Output the (x, y) coordinate of the center of the cell containing the given text.  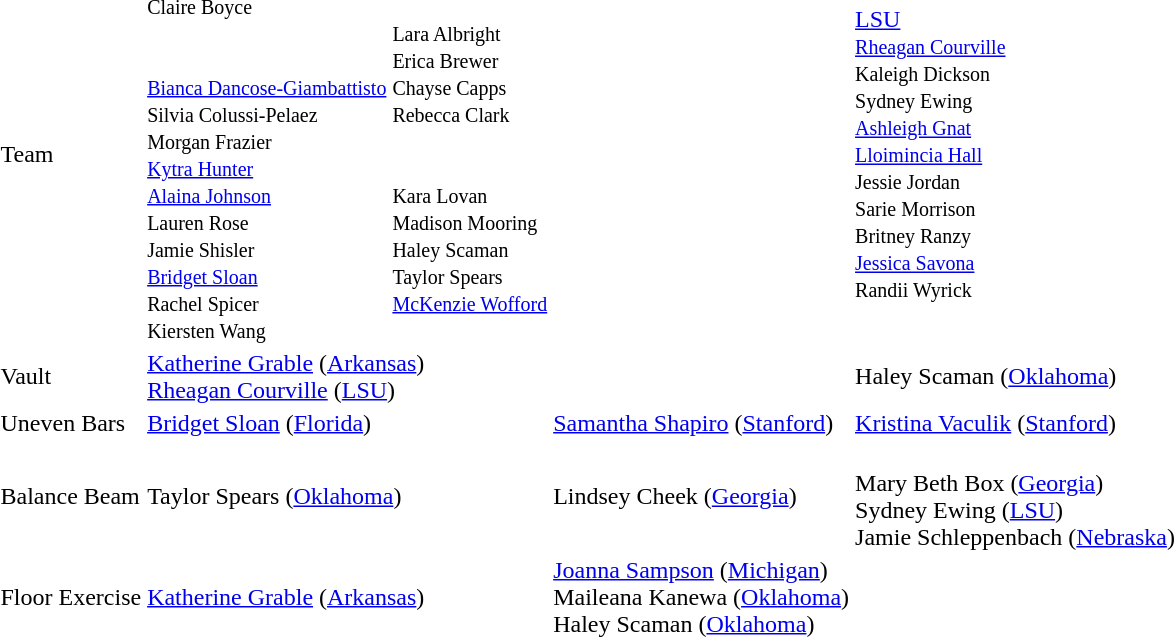
Samantha Shapiro (Stanford) (702, 423)
Bridget Sloan (Florida) (348, 423)
Lindsey Cheek (Georgia) (702, 496)
Taylor Spears (Oklahoma) (348, 496)
Katherine Grable (Arkansas)Rheagan Courville (LSU) (348, 376)
